Identify which cell holds the provided text, then report its (X, Y) central coordinate. 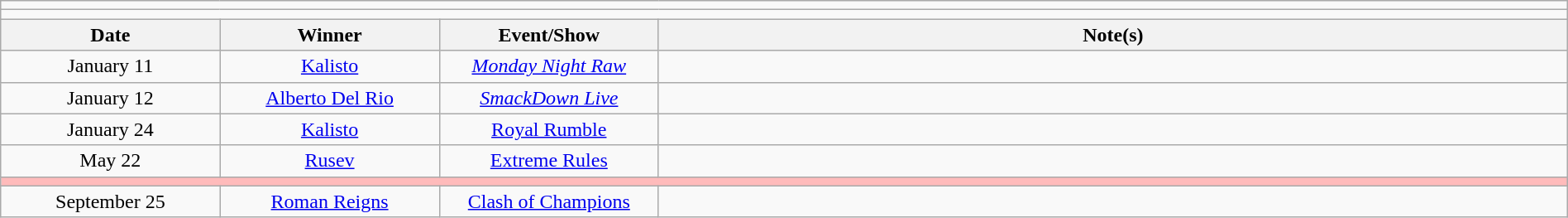
Extreme Rules (549, 161)
Clash of Champions (549, 201)
January 12 (111, 98)
Monday Night Raw (549, 66)
Alberto Del Rio (329, 98)
September 25 (111, 201)
May 22 (111, 161)
Event/Show (549, 35)
January 11 (111, 66)
Date (111, 35)
Rusev (329, 161)
January 24 (111, 129)
Royal Rumble (549, 129)
Roman Reigns (329, 201)
Note(s) (1113, 35)
Winner (329, 35)
SmackDown Live (549, 98)
